Extract the (X, Y) coordinate from the center of the cell holding the provided text.  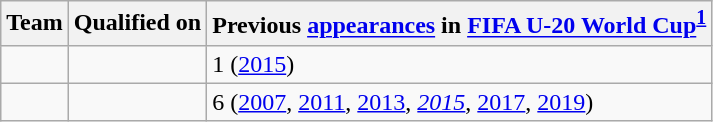
Previous appearances in FIFA U-20 World Cup1 (460, 24)
Qualified on (137, 24)
6 (2007, 2011, 2013, 2015, 2017, 2019) (460, 102)
Team (35, 24)
1 (2015) (460, 64)
